Output the (X, Y) coordinate of the center of the cell containing the given text.  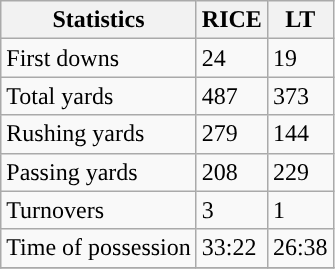
Rushing yards (99, 134)
33:22 (232, 248)
19 (300, 58)
229 (300, 172)
Time of possession (99, 248)
LT (300, 20)
First downs (99, 58)
3 (232, 210)
279 (232, 134)
RICE (232, 20)
208 (232, 172)
24 (232, 58)
1 (300, 210)
26:38 (300, 248)
373 (300, 96)
Statistics (99, 20)
144 (300, 134)
Total yards (99, 96)
Passing yards (99, 172)
487 (232, 96)
Turnovers (99, 210)
